Scan for the cell matching the given text and deliver its (X, Y) coordinate at center. 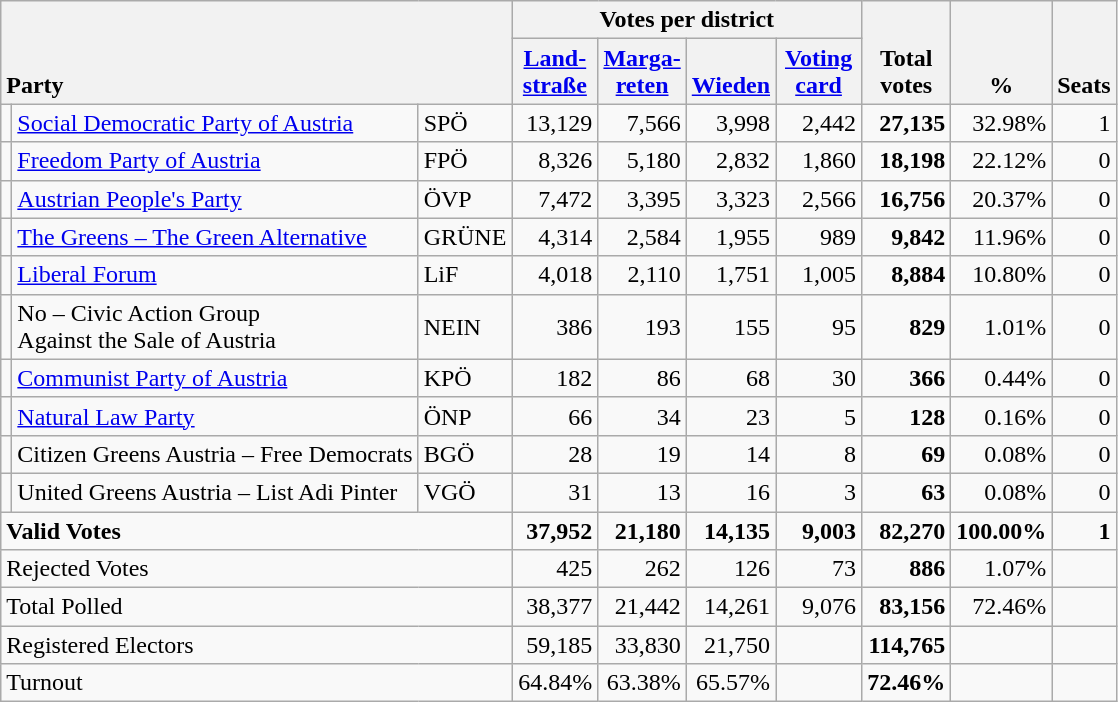
2,832 (730, 161)
NEIN (465, 326)
8 (819, 454)
3,395 (642, 199)
9,076 (819, 607)
100.00% (1002, 531)
126 (730, 569)
19 (642, 454)
66 (555, 416)
Turnout (256, 683)
18,198 (906, 161)
73 (819, 569)
64.84% (555, 683)
3,998 (730, 123)
1,955 (730, 237)
182 (555, 378)
262 (642, 569)
23 (730, 416)
69 (906, 454)
3 (819, 492)
GRÜNE (465, 237)
2,566 (819, 199)
% (1002, 52)
20.37% (1002, 199)
4,314 (555, 237)
886 (906, 569)
14 (730, 454)
Marga-reten (642, 72)
FPÖ (465, 161)
31 (555, 492)
5,180 (642, 161)
63 (906, 492)
82,270 (906, 531)
2,110 (642, 275)
829 (906, 326)
Registered Electors (256, 645)
128 (906, 416)
13 (642, 492)
ÖVP (465, 199)
United Greens Austria – List Adi Pinter (215, 492)
2,442 (819, 123)
38,377 (555, 607)
68 (730, 378)
1,005 (819, 275)
83,156 (906, 607)
10.80% (1002, 275)
14,261 (730, 607)
SPÖ (465, 123)
14,135 (730, 531)
Freedom Party of Austria (215, 161)
22.12% (1002, 161)
9,842 (906, 237)
155 (730, 326)
63.38% (642, 683)
2,584 (642, 237)
33,830 (642, 645)
13,129 (555, 123)
32.98% (1002, 123)
59,185 (555, 645)
21,750 (730, 645)
The Greens – The Green Alternative (215, 237)
27,135 (906, 123)
KPÖ (465, 378)
7,472 (555, 199)
366 (906, 378)
386 (555, 326)
1,860 (819, 161)
989 (819, 237)
Valid Votes (256, 531)
1.01% (1002, 326)
1,751 (730, 275)
16,756 (906, 199)
LiF (465, 275)
Austrian People's Party (215, 199)
7,566 (642, 123)
0.16% (1002, 416)
3,323 (730, 199)
Totalvotes (906, 52)
ÖNP (465, 416)
9,003 (819, 531)
21,180 (642, 531)
Citizen Greens Austria – Free Democrats (215, 454)
Votingcard (819, 72)
30 (819, 378)
4,018 (555, 275)
BGÖ (465, 454)
8,326 (555, 161)
VGÖ (465, 492)
86 (642, 378)
21,442 (642, 607)
114,765 (906, 645)
Wieden (730, 72)
193 (642, 326)
Social Democratic Party of Austria (215, 123)
Liberal Forum (215, 275)
Natural Law Party (215, 416)
95 (819, 326)
5 (819, 416)
Land-straße (555, 72)
16 (730, 492)
Communist Party of Austria (215, 378)
Seats (1084, 52)
34 (642, 416)
1.07% (1002, 569)
28 (555, 454)
8,884 (906, 275)
11.96% (1002, 237)
Party (256, 52)
Votes per district (687, 20)
425 (555, 569)
Rejected Votes (256, 569)
37,952 (555, 531)
65.57% (730, 683)
No – Civic Action GroupAgainst the Sale of Austria (215, 326)
0.44% (1002, 378)
Total Polled (256, 607)
